Return the [X, Y] coordinate for the center point of the cell that contains the specified text.  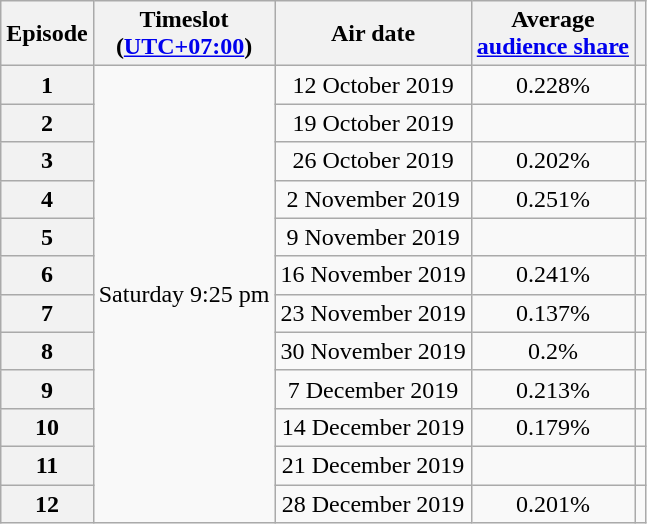
12 [47, 503]
30 November 2019 [373, 351]
9 November 2019 [373, 237]
0.241% [552, 275]
0.137% [552, 313]
2 November 2019 [373, 199]
12 October 2019 [373, 85]
1 [47, 85]
16 November 2019 [373, 275]
6 [47, 275]
7 [47, 313]
21 December 2019 [373, 465]
11 [47, 465]
0.202% [552, 161]
9 [47, 389]
14 December 2019 [373, 427]
10 [47, 427]
Timeslot(UTC+07:00) [184, 34]
5 [47, 237]
0.2% [552, 351]
0.213% [552, 389]
19 October 2019 [373, 123]
0.201% [552, 503]
Saturday 9:25 pm [184, 294]
Episode [47, 34]
7 December 2019 [373, 389]
3 [47, 161]
26 October 2019 [373, 161]
0.179% [552, 427]
0.228% [552, 85]
2 [47, 123]
23 November 2019 [373, 313]
4 [47, 199]
0.251% [552, 199]
Averageaudience share [552, 34]
8 [47, 351]
Air date [373, 34]
28 December 2019 [373, 503]
